Output the [x, y] coordinate of the center of the cell containing the given text.  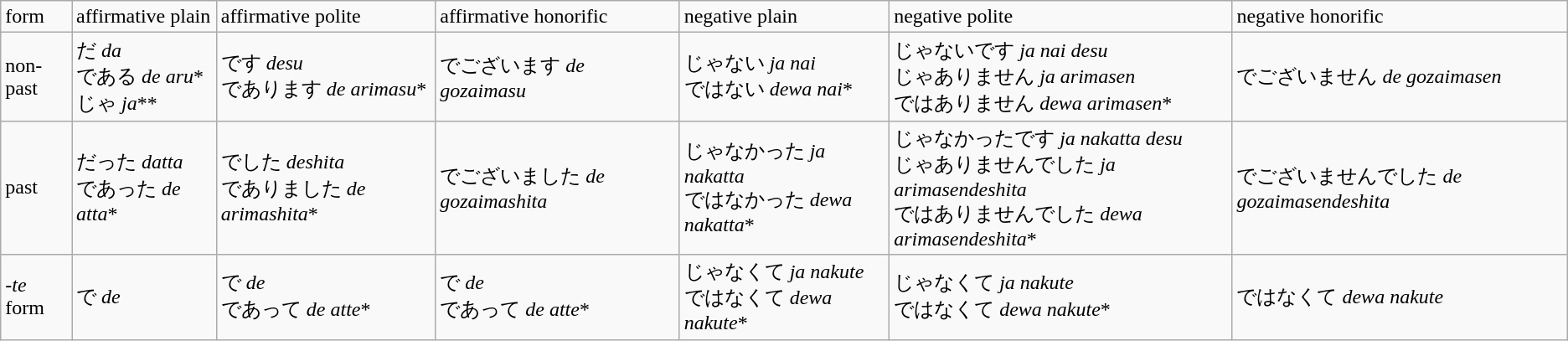
でございません de gozaimasen [1400, 77]
で de [144, 297]
でございます de gozaimasu [558, 77]
じゃなかった ja nakattaではなかった dewa nakatta* [784, 188]
だ daである de aru*じゃ ja** [144, 77]
negative plain [784, 17]
じゃないです ja nai desuじゃありません ja arimasenではありません dewa arimasen* [1060, 77]
affirmative plain [144, 17]
じゃない ja naiではない dewa nai* [784, 77]
form [37, 17]
です desuであります de arimasu* [325, 77]
non-past [37, 77]
affirmative polite [325, 17]
negative polite [1060, 17]
じゃなかったです ja nakatta desuじゃありませんでした ja arimasendeshitaではありませんでした dewa arimasendeshita* [1060, 188]
negative honorific [1400, 17]
ではなくて dewa nakute [1400, 297]
-te form [37, 297]
でございました de gozaimashita [558, 188]
affirmative honorific [558, 17]
だった dattaであった de atta* [144, 188]
でございませんでした de gozaimasendeshita [1400, 188]
でした deshitaでありました de arimashita* [325, 188]
past [37, 188]
